Output the [x, y] coordinate of the center of the cell containing the given text.  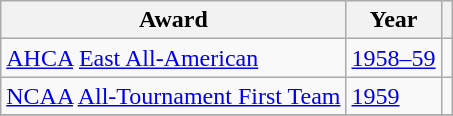
NCAA All-Tournament First Team [174, 96]
1959 [394, 96]
Year [394, 20]
AHCA East All-American [174, 58]
1958–59 [394, 58]
Award [174, 20]
